Capture the cell that displays the provided text and extract its (x, y) central coordinate. 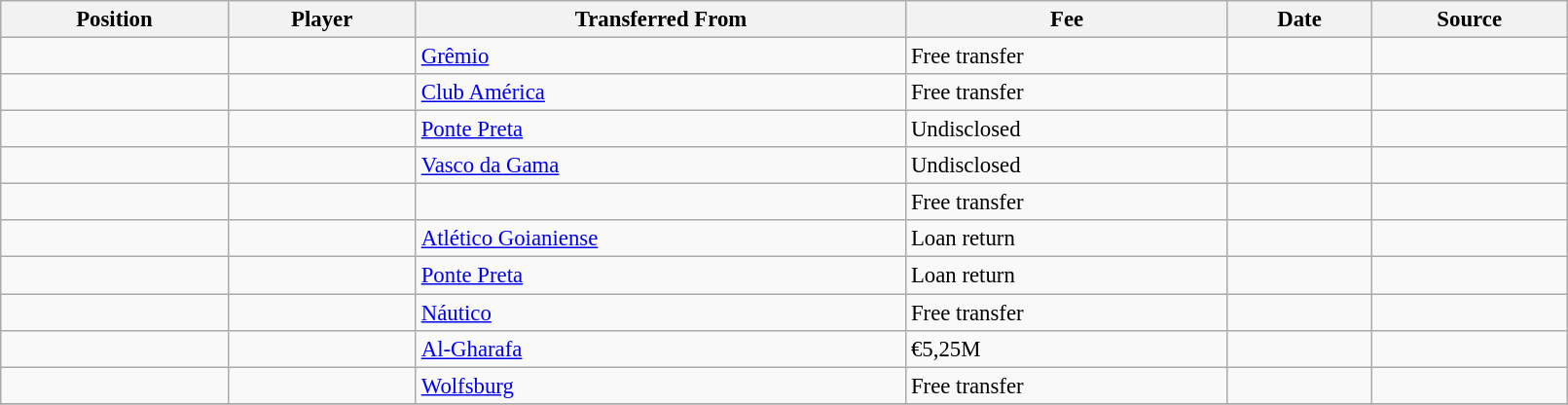
Wolfsburg (660, 386)
Date (1298, 19)
Grêmio (660, 56)
Atlético Goianiense (660, 239)
Club América (660, 92)
Source (1470, 19)
Al-Gharafa (660, 349)
Player (321, 19)
Fee (1067, 19)
Vasco da Gama (660, 166)
Transferred From (660, 19)
Náutico (660, 313)
€5,25M (1067, 349)
Position (115, 19)
